Identify which cell holds the provided text, then report its (X, Y) central coordinate. 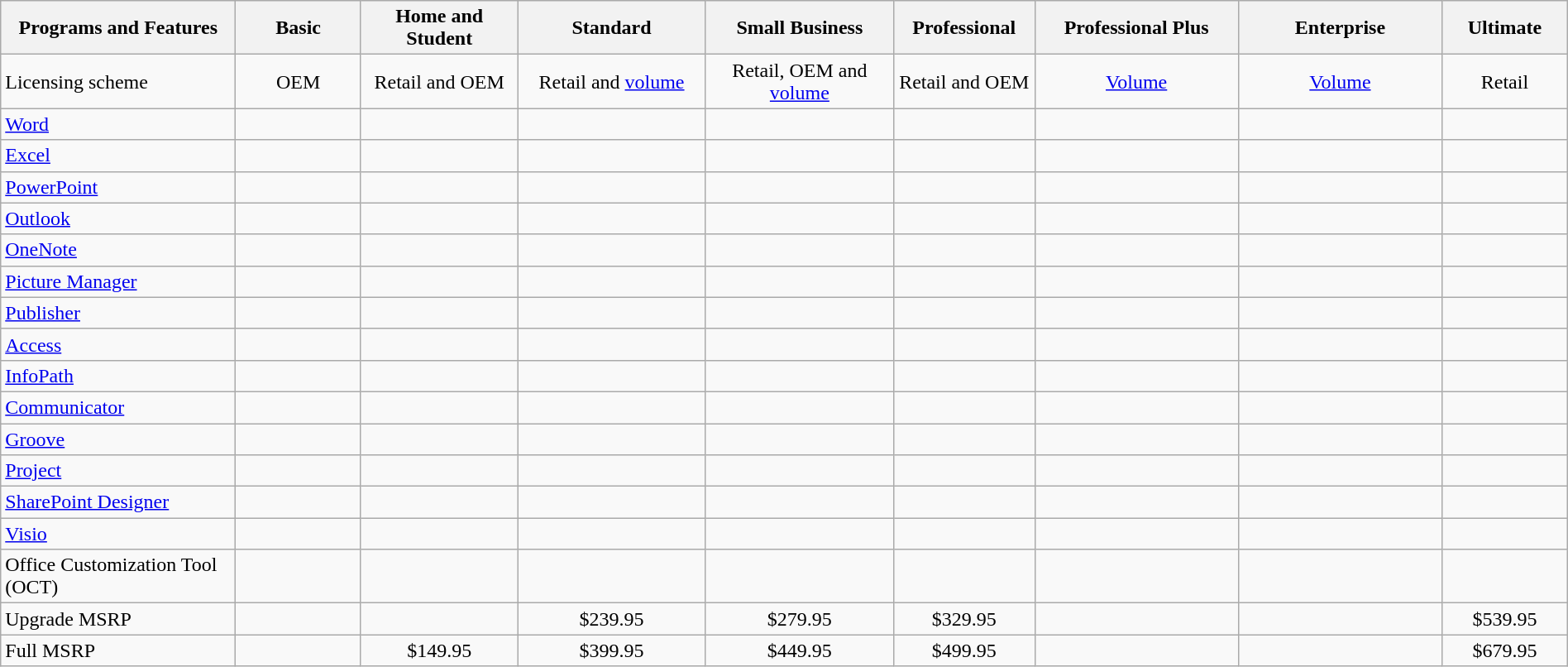
InfoPath (118, 376)
Home and Student (438, 28)
$149.95 (438, 650)
Professional (964, 28)
$499.95 (964, 650)
SharePoint Designer (118, 502)
Office Customization Tool (OCT) (118, 576)
Communicator (118, 407)
Word (118, 124)
$679.95 (1505, 650)
Standard (612, 28)
Licensing scheme (118, 81)
Publisher (118, 313)
Excel (118, 156)
Basic (299, 28)
Enterprise (1340, 28)
Full MSRP (118, 650)
Upgrade MSRP (118, 619)
Access (118, 344)
Project (118, 471)
Outlook (118, 218)
$539.95 (1505, 619)
Retail (1505, 81)
Retail, OEM and volume (799, 81)
Visio (118, 534)
$279.95 (799, 619)
Picture Manager (118, 281)
Ultimate (1505, 28)
Small Business (799, 28)
OneNote (118, 250)
Programs and Features (118, 28)
OEM (299, 81)
$239.95 (612, 619)
Retail and volume (612, 81)
PowerPoint (118, 187)
$399.95 (612, 650)
Groove (118, 439)
$329.95 (964, 619)
$449.95 (799, 650)
Professional Plus (1136, 28)
